From the cell containing the given text, extract its center point as [x, y] coordinate. 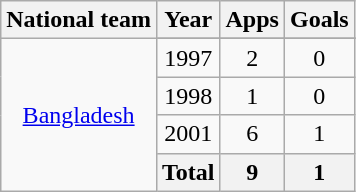
Bangladesh [79, 115]
6 [252, 134]
Year [188, 20]
Apps [252, 20]
Goals [319, 20]
9 [252, 172]
1997 [188, 58]
Total [188, 172]
2 [252, 58]
National team [79, 20]
1998 [188, 96]
2001 [188, 134]
